Search for the cell housing the specified text and yield its (x, y) center coordinate. 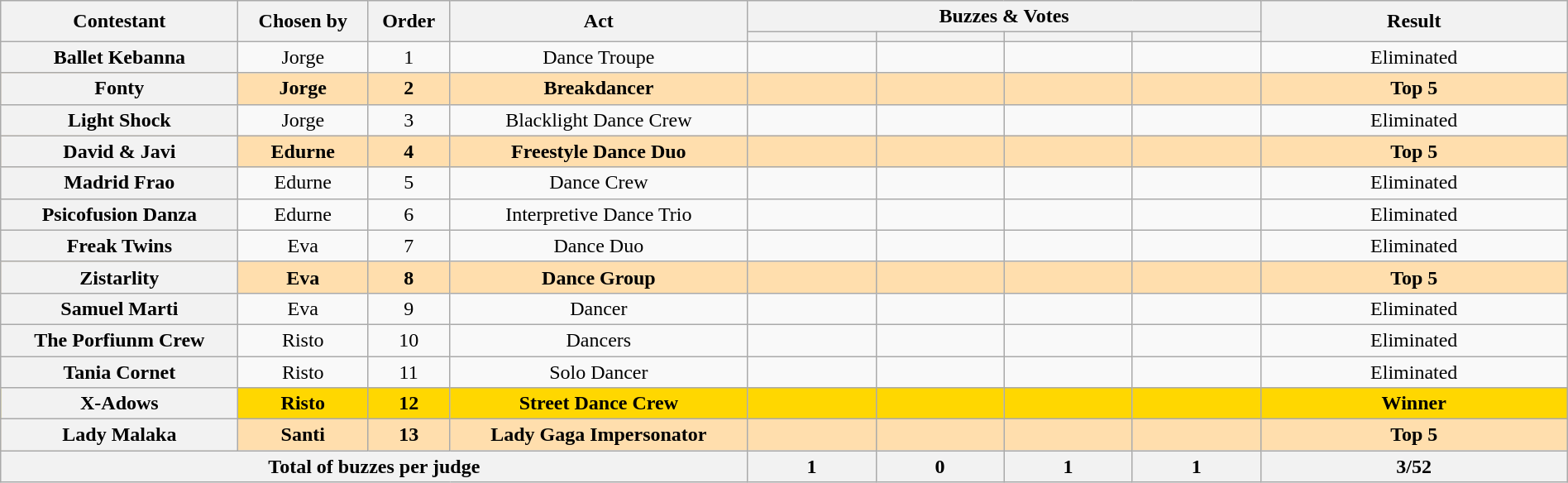
4 (409, 151)
Total of buzzes per judge (374, 466)
13 (409, 435)
Interpretive Dance Trio (599, 214)
Breakdancer (599, 88)
Buzzes & Votes (1004, 17)
Samuel Marti (119, 308)
Contestant (119, 22)
Chosen by (303, 22)
Fonty (119, 88)
Act (599, 22)
David & Javi (119, 151)
Freak Twins (119, 246)
Psicofusion Danza (119, 214)
Dance Crew (599, 183)
Dance Troupe (599, 57)
11 (409, 371)
Dance Group (599, 277)
Tania Cornet (119, 371)
3/52 (1414, 466)
Street Dance Crew (599, 404)
0 (939, 466)
Light Shock (119, 120)
10 (409, 340)
6 (409, 214)
Order (409, 22)
Madrid Frao (119, 183)
5 (409, 183)
Santi (303, 435)
Freestyle Dance Duo (599, 151)
X-Adows (119, 404)
Ballet Kebanna (119, 57)
7 (409, 246)
9 (409, 308)
Dance Duo (599, 246)
Lady Gaga Impersonator (599, 435)
2 (409, 88)
Dancer (599, 308)
3 (409, 120)
Blacklight Dance Crew (599, 120)
Result (1414, 22)
Solo Dancer (599, 371)
Zistarlity (119, 277)
8 (409, 277)
The Porfiunm Crew (119, 340)
12 (409, 404)
Lady Malaka (119, 435)
Dancers (599, 340)
Winner (1414, 404)
